Return the (X, Y) coordinate for the center point of the cell that contains the specified text.  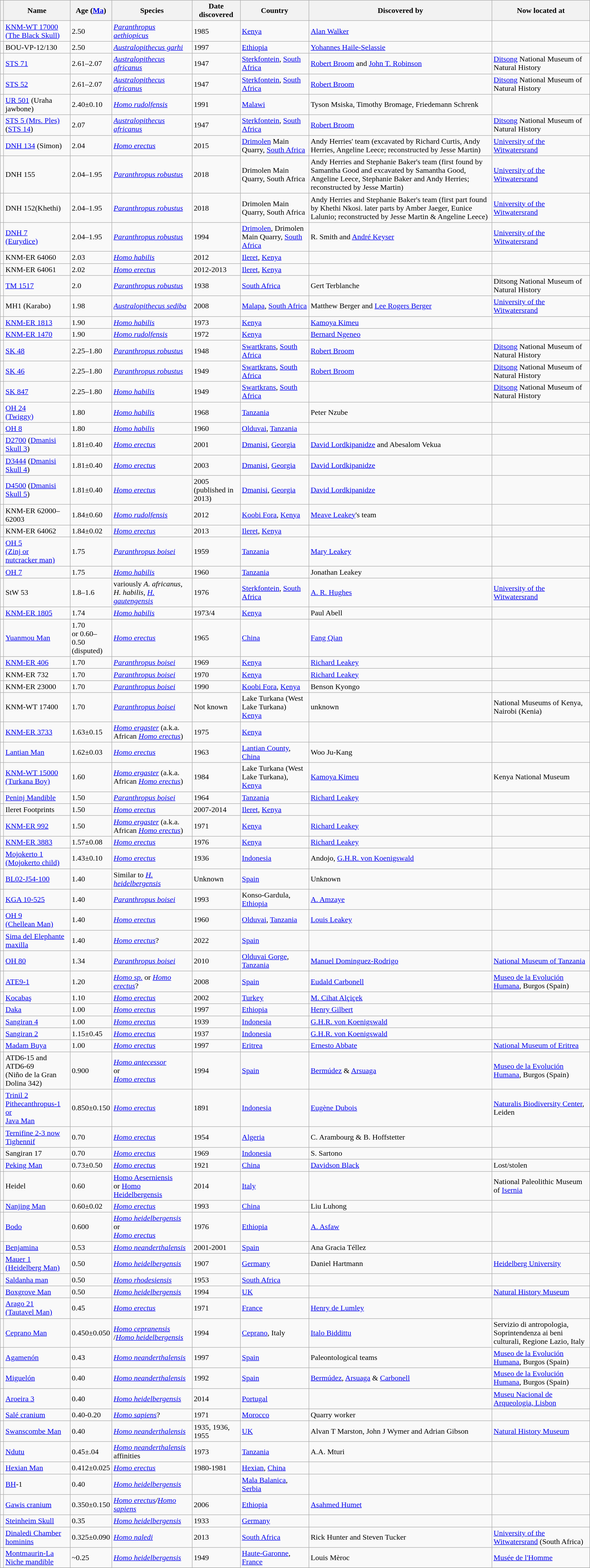
OH 80 (37, 961)
Homo cepranensis/Homo heidelbergensis (152, 1333)
D4500 (Dmanisi Skull 5) (37, 490)
1.34 (91, 961)
Bernard Ngeneo (400, 334)
Turkey (275, 998)
1959 (216, 551)
Andy Herries' team (excavated by Richard Curtis, Andy Herries, Angeline Leece; reconstructed by Jesse Martin) (400, 146)
1992 (216, 1378)
Servizio di antropologia, Soprintendenza ai beni culturali, Regione Lazio, Italy (541, 1333)
Homo heidelbergensisorHomo erectus (152, 1227)
Henry Gilbert (400, 1010)
A. Amzaye (400, 900)
KNM-ER 64060 (37, 257)
Matthew Berger and Lee Rogers Berger (400, 306)
0.325±0.090 (91, 1537)
unknown (400, 707)
2006 (216, 1505)
KNM-ER 1813 (37, 322)
Sangiran 2 (37, 1034)
BL02-J54-100 (37, 879)
Now located at (541, 11)
0.60±0.02 (91, 1206)
Haute-Garonne, France (275, 1558)
Aroeira 3 (37, 1398)
Datediscovered (216, 11)
TM 1517 (37, 286)
1954 (216, 1137)
National Paleolithic Museum of Isernia (541, 1186)
1991 (216, 105)
1968 (216, 412)
2012-2013 (216, 270)
KNM-ER 64061 (37, 270)
Homo Aeserniensisor Homo Heidelbergensis (152, 1186)
David Lordkipanidze and Abesalom Vekua (400, 444)
Homo sapiens? (152, 1415)
Eugène Dubois (400, 1108)
Ceprano, Italy (275, 1333)
2001 (216, 444)
0.43 (91, 1357)
1964 (216, 798)
Mary Leakey (400, 551)
Hexian, China (275, 1468)
Olduvai Gorge, Tanzania (275, 961)
Australopithecus sediba (152, 306)
Ternifine 2-3 now Tighennif (37, 1137)
1.60 (91, 777)
1.74 (91, 613)
Similar to H. heidelbergensis (152, 879)
Asahmed Humet (400, 1505)
Hexian Man (37, 1468)
2.03 (91, 257)
UR 501 (Uraha jawbone) (37, 105)
Meave Leakey's team (400, 514)
Daka (37, 1010)
0.450±0.050 (91, 1333)
Homo rhodesiensis (152, 1280)
Yohannes Haile-Selassie (400, 47)
Ndutu (37, 1451)
1980-1981 (216, 1468)
OH 5(Zinj ornutcracker man) (37, 551)
Musée de l'Homme (541, 1558)
1936 (216, 858)
2001-2001 (216, 1247)
Paranthropus aethiopicus (152, 31)
A. R. Hughes (400, 593)
1.63±0.15 (91, 732)
0.45 (91, 1308)
Mala Balanica, Serbia (275, 1484)
Dinaledi Chamber hominins (37, 1537)
Peking Man (37, 1165)
Lake Turkana (West Lake Turkana), Kenya (275, 777)
Jonathan Leakey (400, 572)
Ileret Footprints (37, 810)
Quarry worker (400, 1415)
Malawi (275, 105)
Sangiran 17 (37, 1153)
0.53 (91, 1247)
Henry de Lumley (400, 1308)
Louis Leakey (400, 920)
Homo neanderthalensis affinities (152, 1451)
Homo antecessororHomo erectus (152, 1071)
Lantian County, China (275, 752)
1.8–1.6 (91, 593)
Homo sp. or Homo erectus? (152, 982)
KNM-ER 732 (37, 675)
National Museum of Eritrea (541, 1046)
1938 (216, 286)
KNM-ER 992 (37, 826)
Malapa, South Africa (275, 306)
Peninj Mandible (37, 798)
Madam Buya (37, 1046)
Algeria (275, 1137)
Woo Ju-Kang (400, 752)
1907 (216, 1263)
1990 (216, 687)
KNM-ER 1470 (37, 334)
0.350±0.150 (91, 1505)
2.04 (91, 146)
Agamenón (37, 1357)
Lake Turkana (West Lake Turkana) Kenya (275, 707)
1.57±0.08 (91, 842)
Bermúdez & Arsuaga (400, 1071)
KNM-WT 17400 (37, 707)
1921 (216, 1165)
Rick Hunter and Steven Tucker (400, 1537)
Liu Luhong (400, 1206)
National Museum of Tanzania (541, 961)
Eritrea (275, 1046)
Naturalis Biodiversity Center, Leiden (541, 1108)
KNM-ER 3883 (37, 842)
1.84±0.60 (91, 514)
Andojo, G.H.R. von Koenigswald (400, 858)
BOU-VP-12/130 (37, 47)
DNH 152(Khethi) (37, 208)
Benjamina (37, 1247)
0.60 (91, 1186)
R. Smith and André Keyser (400, 237)
1985 (216, 31)
2007-2014 (216, 810)
Kocabaş (37, 998)
Montmaurin-La Niche mandible (37, 1558)
0.600 (91, 1227)
KNM-ER 62000–62003 (37, 514)
STS 71 (37, 64)
0.900 (91, 1071)
2015 (216, 146)
ATE9-1 (37, 982)
0.35 (91, 1521)
KNM-WT 15000(Turkana Boy) (37, 777)
Lost/stolen (541, 1165)
Fang Qian (400, 638)
Italy (275, 1186)
SK 48 (37, 351)
DNH 155 (37, 175)
1.62±0.03 (91, 752)
2010 (216, 961)
Paul Abell (400, 613)
Mauer 1(Heidelberg Man) (37, 1263)
1933 (216, 1521)
Ceprano Man (37, 1333)
STS 52 (37, 84)
Heidel (37, 1186)
Saldanha man (37, 1280)
Salé cranium (37, 1415)
A.A. Mturi (400, 1451)
M. Cihat Alçiçek (400, 998)
1948 (216, 351)
Nanjing Man (37, 1206)
KNM-ER 64062 (37, 531)
Australopithecus garhi (152, 47)
D3444 (Dmanisi Skull 4) (37, 465)
1.84±0.02 (91, 531)
1939 (216, 1022)
Ernesto Abbate (400, 1046)
StW 53 (37, 593)
2.40±0.10 (91, 105)
KNM-ER 1805 (37, 613)
Bermúdez, Arsuaga & Carbonell (400, 1378)
A. Asfaw (400, 1227)
STS 5 (Mrs. Ples) (STS 14) (37, 125)
D2700 (Dmanisi Skull 3) (37, 444)
1970 (216, 675)
0.45±.04 (91, 1451)
Manuel Dominguez-Rodrigo (400, 961)
OH 7 (37, 572)
MH1 (Karabo) (37, 306)
C. Arambourg & B. Hoffstetter (400, 1137)
KNM-ER 3733 (37, 732)
SK 847 (37, 392)
Boxgrove Man (37, 1292)
Bodo (37, 1227)
Louis Mèroc (400, 1558)
Gert Terblanche (400, 286)
1963 (216, 752)
Robert Broom and John T. Robinson (400, 64)
Steinheim Skull (37, 1521)
Miguelón (37, 1378)
Italo Biddittu (400, 1333)
1.98 (91, 306)
S. Sartono (400, 1153)
Arago 21(Tautavel Man) (37, 1308)
Homo erectus? (152, 941)
Swanscombe Man (37, 1431)
Mojokerto 1(Mojokerto child) (37, 858)
0.850±0.150 (91, 1108)
BH-1 (37, 1484)
2003 (216, 465)
Age (Ma) (91, 11)
OH 9(Chellean Man) (37, 920)
1973/4 (216, 613)
Peter Nzube (400, 412)
2.0 (91, 286)
0.412±0.025 (91, 1468)
1.70or 0.60–0.50(disputed) (91, 638)
National Museums of Kenya, Nairobi (Kenia) (541, 707)
Sima del Elephante maxilla (37, 941)
Gawis cranium (37, 1505)
Benson Kyongo (400, 687)
1935, 1936, 1955 (216, 1431)
OH 24(Twiggy) (37, 412)
1.43±0.10 (91, 858)
Trinil 2Pithecanthropus-1or Java Man (37, 1108)
ATD6-15 and ATD6-69(Niño de la Gran Dolina 342) (37, 1071)
Not known (216, 707)
DNH 7(Eurydice) (37, 237)
Davidson Black (400, 1165)
Museu Nacional de Arqueologia, Lisbon (541, 1398)
Tyson Msiska, Timothy Bromage, Friedemann Schrenk (400, 105)
KGA 10-525 (37, 900)
Daniel Hartmann (400, 1263)
Kenya National Museum (541, 777)
Konso-Gardula, Ethiopia (275, 900)
1.20 (91, 982)
KNM-ER 23000 (37, 687)
DNH 134 (Simon) (37, 146)
1972 (216, 334)
Alan Walker (400, 31)
2.02 (91, 270)
2002 (216, 998)
variously A. africanus, H. habilis, H. gautengensis (152, 593)
2.07 (91, 125)
0.40-0.20 (91, 1415)
OH 8 (37, 428)
University of the Witwatersrand (South Africa) (541, 1537)
Drimolen, Drimolen Main Quarry, South Africa (275, 237)
Portugal (275, 1398)
Name (37, 11)
Ana Gracia Téllez (400, 1247)
1984 (216, 777)
Species (152, 11)
1965 (216, 638)
Discovered by (400, 11)
1891 (216, 1108)
1953 (216, 1280)
KNM-ER 406 (37, 663)
SK 46 (37, 371)
2022 (216, 941)
1.15±0.45 (91, 1034)
1975 (216, 732)
Paleontological teams (400, 1357)
1.10 (91, 998)
Sangiran 4 (37, 1022)
Yuanmou Man (37, 638)
0.73±0.50 (91, 1165)
Country (275, 11)
Morocco (275, 1415)
1937 (216, 1034)
Homo erectus/Homo sapiens (152, 1505)
Alvan T Marston, John J Wymer and Adrian Gibson (400, 1431)
2005 (published in 2013) (216, 490)
Homo naledi (152, 1537)
France (275, 1308)
Eudald Carbonell (400, 982)
KNM-WT 17000(The Black Skull) (37, 31)
~0.25 (91, 1558)
Heidelberg University (541, 1263)
Lantian Man (37, 752)
